Extract the [x, y] coordinate from the center of the cell holding the provided text.  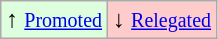
↓ Relegated [162, 20]
↑ Promoted [54, 20]
